For the text-containing cell, return its midpoint in [x, y] coordinate format. 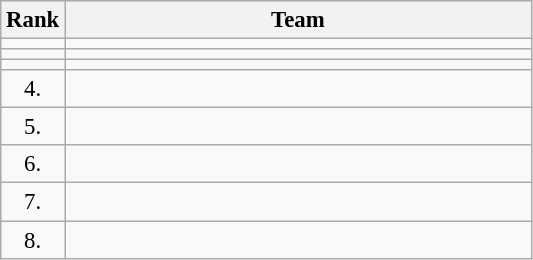
5. [33, 127]
7. [33, 202]
4. [33, 89]
Rank [33, 20]
Team [298, 20]
6. [33, 165]
8. [33, 240]
